Determine the (X, Y) coordinate at the center of the cell enclosing the given text.  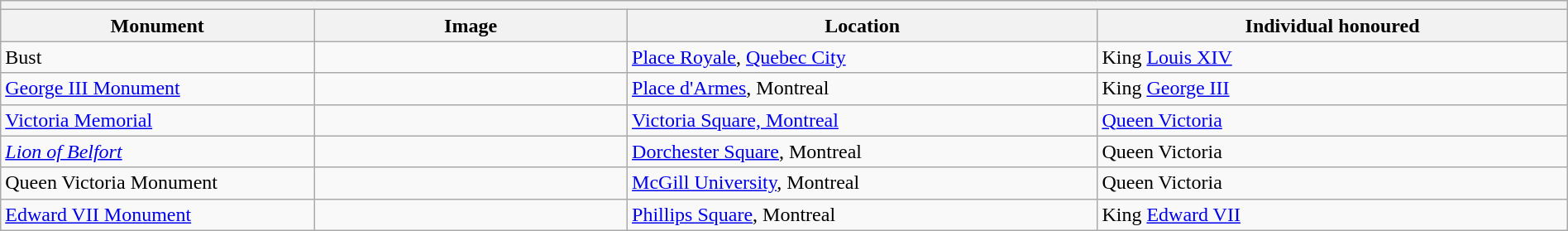
King Edward VII (1332, 214)
Place d'Armes, Montreal (863, 89)
Queen Victoria Monument (157, 183)
Edward VII Monument (157, 214)
Victoria Memorial (157, 120)
Bust (157, 57)
Image (471, 26)
King Louis XIV (1332, 57)
Victoria Square, Montreal (863, 120)
King George III (1332, 89)
Dorchester Square, Montreal (863, 152)
Monument (157, 26)
Phillips Square, Montreal (863, 214)
Place Royale, Quebec City (863, 57)
Lion of Belfort (157, 152)
Individual honoured (1332, 26)
George III Monument (157, 89)
McGill University, Montreal (863, 183)
Location (863, 26)
